Determine the [x, y] coordinate at the center of the cell enclosing the given text.  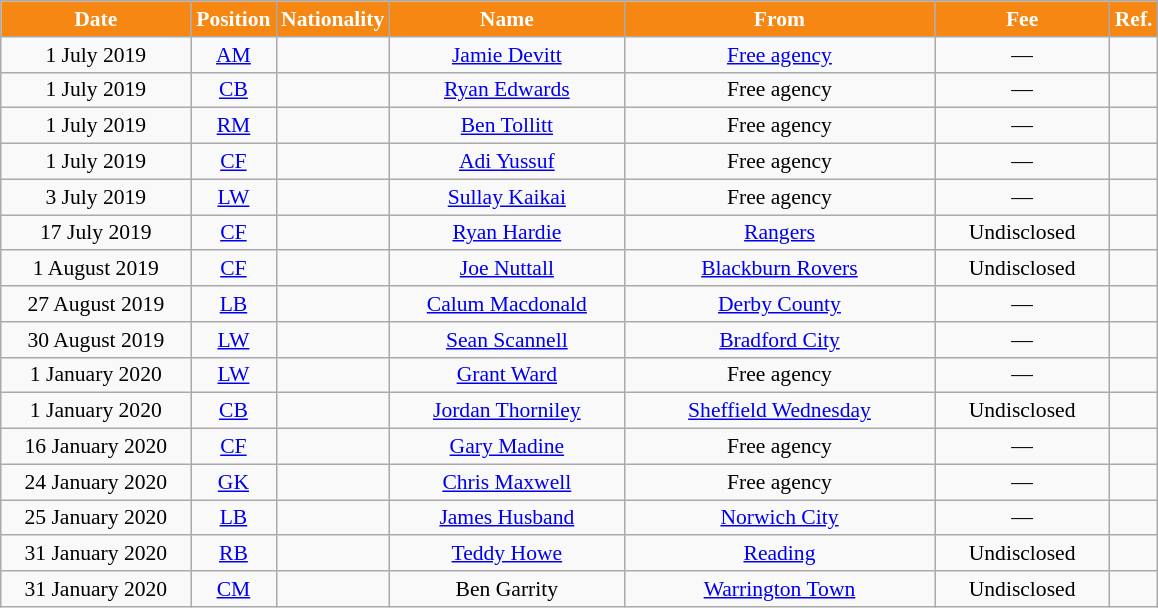
17 July 2019 [96, 233]
30 August 2019 [96, 340]
RB [234, 554]
Rangers [779, 233]
Reading [779, 554]
RM [234, 126]
Jordan Thorniley [506, 411]
Teddy Howe [506, 554]
GK [234, 482]
Norwich City [779, 518]
Chris Maxwell [506, 482]
Jamie Devitt [506, 55]
James Husband [506, 518]
Derby County [779, 304]
Sheffield Wednesday [779, 411]
Adi Yussuf [506, 162]
24 January 2020 [96, 482]
Fee [1022, 19]
Grant Ward [506, 375]
Calum Macdonald [506, 304]
Joe Nuttall [506, 269]
Ben Garrity [506, 589]
Sean Scannell [506, 340]
CM [234, 589]
Bradford City [779, 340]
Warrington Town [779, 589]
Blackburn Rovers [779, 269]
Gary Madine [506, 447]
1 August 2019 [96, 269]
Ref. [1134, 19]
25 January 2020 [96, 518]
From [779, 19]
Name [506, 19]
Nationality [332, 19]
Ryan Hardie [506, 233]
Date [96, 19]
3 July 2019 [96, 197]
AM [234, 55]
27 August 2019 [96, 304]
Position [234, 19]
Ben Tollitt [506, 126]
Sullay Kaikai [506, 197]
Ryan Edwards [506, 90]
16 January 2020 [96, 447]
